Determine the [x, y] coordinate at the center of the cell enclosing the given text.  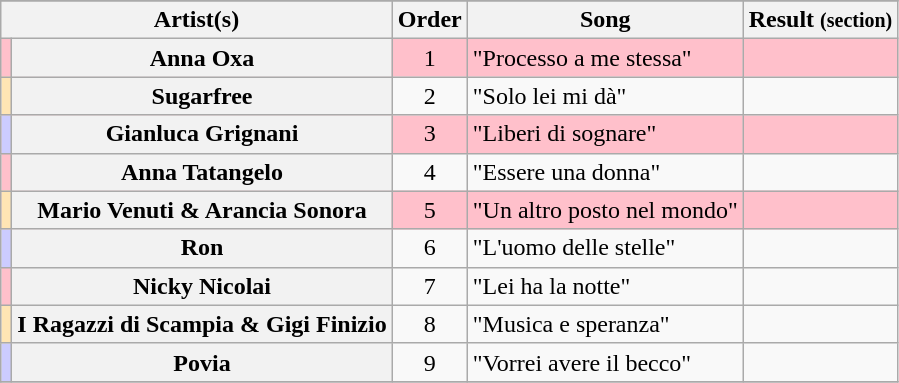
4 [430, 172]
3 [430, 134]
1 [430, 58]
8 [430, 324]
"Vorrei avere il becco" [605, 362]
Result (section) [820, 20]
Ron [202, 248]
Sugarfree [202, 96]
9 [430, 362]
"Processo a me stessa" [605, 58]
Song [605, 20]
Mario Venuti & Arancia Sonora [202, 210]
2 [430, 96]
Nicky Nicolai [202, 286]
Anna Tatangelo [202, 172]
Gianluca Grignani [202, 134]
"L'uomo delle stelle" [605, 248]
I Ragazzi di Scampia & Gigi Finizio [202, 324]
"Liberi di sognare" [605, 134]
"Solo lei mi dà" [605, 96]
7 [430, 286]
"Essere una donna" [605, 172]
5 [430, 210]
Order [430, 20]
6 [430, 248]
"Un altro posto nel mondo" [605, 210]
"Musica e speranza" [605, 324]
"Lei ha la notte" [605, 286]
Artist(s) [196, 20]
Povia [202, 362]
Anna Oxa [202, 58]
